Provide the [X, Y] coordinate of the cell's center where the given text is located.  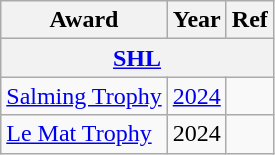
Award [84, 20]
Salming Trophy [84, 96]
SHL [138, 58]
Year [196, 20]
Ref [250, 20]
Le Mat Trophy [84, 134]
